Return the [x, y] coordinate for the center point of the cell that contains the specified text.  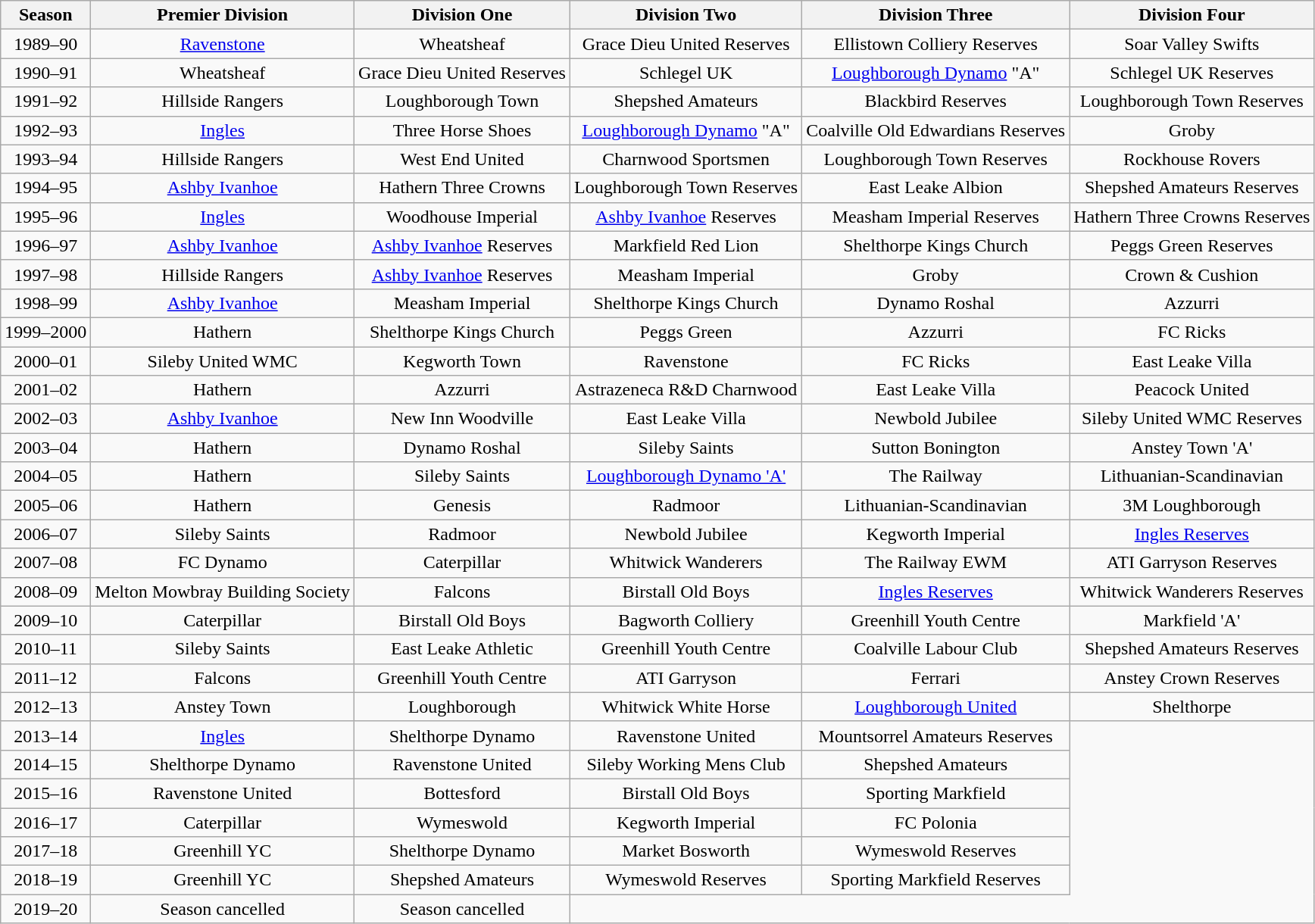
2009–10 [45, 620]
Coalville Old Edwardians Reserves [936, 130]
Loughborough Dynamo 'A' [686, 476]
FC Polonia [936, 822]
Premier Division [223, 15]
2019–20 [45, 909]
Woodhouse Imperial [462, 217]
2005–06 [45, 505]
Genesis [462, 505]
2000–01 [45, 361]
Hathern Three Crowns Reserves [1192, 217]
Hathern Three Crowns [462, 188]
Division One [462, 15]
East Leake Albion [936, 188]
The Railway EWM [936, 563]
Peggs Green [686, 332]
East Leake Athletic [462, 649]
ATI Garryson [686, 678]
2012–13 [45, 707]
Soar Valley Swifts [1192, 44]
Sileby United WMC [223, 361]
2016–17 [45, 822]
Bottesford [462, 793]
2011–12 [45, 678]
Whitwick White Horse [686, 707]
Crown & Cushion [1192, 274]
2004–05 [45, 476]
1989–90 [45, 44]
Markfield Red Lion [686, 245]
Melton Mowbray Building Society [223, 592]
2017–18 [45, 851]
West End United [462, 159]
3M Loughborough [1192, 505]
Peggs Green Reserves [1192, 245]
Sporting Markfield [936, 793]
Season [45, 15]
1996–97 [45, 245]
Ferrari [936, 678]
1994–95 [45, 188]
Three Horse Shoes [462, 130]
Schlegel UK Reserves [1192, 73]
1991–92 [45, 101]
Schlegel UK [686, 73]
Measham Imperial Reserves [936, 217]
2003–04 [45, 448]
Division Three [936, 15]
Anstey Town 'A' [1192, 448]
Rockhouse Rovers [1192, 159]
The Railway [936, 476]
Market Bosworth [686, 851]
Charnwood Sportsmen [686, 159]
2008–09 [45, 592]
Loughborough [462, 707]
Bagworth Colliery [686, 620]
Coalville Labour Club [936, 649]
Sileby Working Mens Club [686, 764]
Whitwick Wanderers [686, 563]
1997–98 [45, 274]
1992–93 [45, 130]
1990–91 [45, 73]
Loughborough United [936, 707]
Sileby United WMC Reserves [1192, 419]
2015–16 [45, 793]
Sutton Bonington [936, 448]
2007–08 [45, 563]
2018–19 [45, 880]
2002–03 [45, 419]
FC Dynamo [223, 563]
Blackbird Reserves [936, 101]
1998–99 [45, 303]
Whitwick Wanderers Reserves [1192, 592]
New Inn Woodville [462, 419]
ATI Garryson Reserves [1192, 563]
2013–14 [45, 735]
Loughborough Town [462, 101]
Anstey Town [223, 707]
2014–15 [45, 764]
2010–11 [45, 649]
Markfield 'A' [1192, 620]
Kegworth Town [462, 361]
Astrazeneca R&D Charnwood [686, 390]
2001–02 [45, 390]
1999–2000 [45, 332]
2006–07 [45, 534]
Peacock United [1192, 390]
Shelthorpe [1192, 707]
Division Two [686, 15]
Mountsorrel Amateurs Reserves [936, 735]
Sporting Markfield Reserves [936, 880]
Anstey Crown Reserves [1192, 678]
1995–96 [45, 217]
Division Four [1192, 15]
Ellistown Colliery Reserves [936, 44]
1993–94 [45, 159]
Wymeswold [462, 822]
